Pinpoint the cell where the given text exists, returning its [x, y] midpoint coordinate. 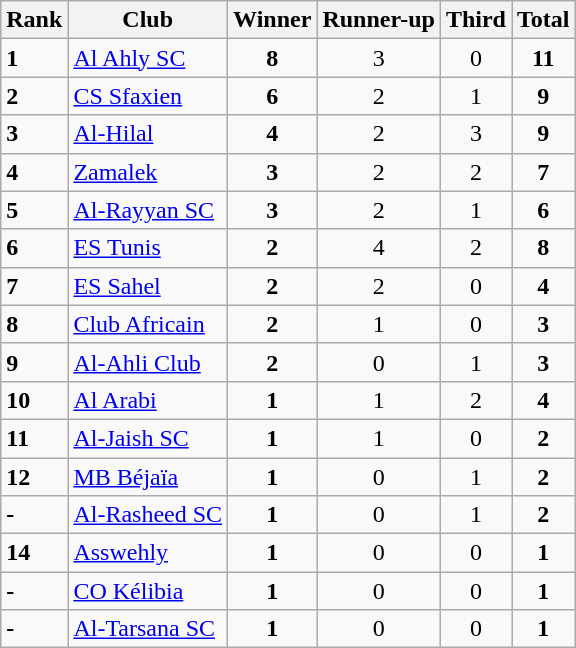
Club Africain [148, 324]
Al-Rayyan SC [148, 210]
MB Béjaïa [148, 477]
Zamalek [148, 172]
ES Tunis [148, 248]
Winner [272, 20]
Al-Jaish SC [148, 438]
CS Sfaxien [148, 96]
5 [34, 210]
12 [34, 477]
Al-Rasheed SC [148, 515]
ES Sahel [148, 286]
Runner-up [379, 20]
14 [34, 553]
Asswehly [148, 553]
Al Ahly SC [148, 58]
Al-Tarsana SC [148, 629]
Club [148, 20]
Al-Hilal [148, 134]
Al Arabi [148, 400]
10 [34, 400]
Rank [34, 20]
Al-Ahli Club [148, 362]
CO Kélibia [148, 591]
Total [544, 20]
Third [476, 20]
